For the text-containing cell, return its midpoint in [x, y] coordinate format. 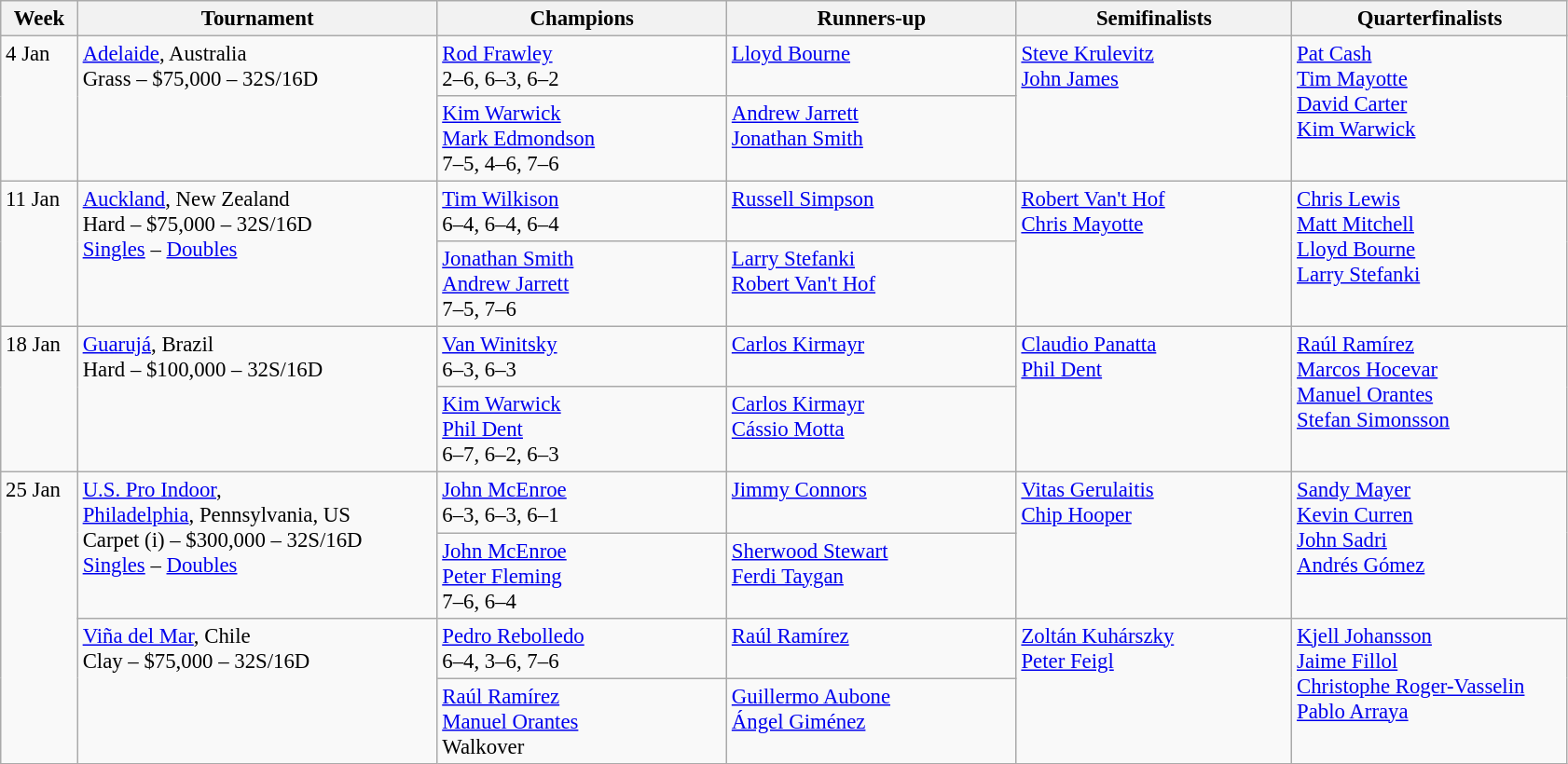
Jimmy Connors [873, 503]
Rod Frawley 2–6, 6–3, 6–2 [582, 67]
Van Winitsky 6–3, 6–3 [582, 358]
Viña del Mar, Chile Clay – $75,000 – 32S/16D [257, 690]
Kim Warwick Phil Dent 6–7, 6–2, 6–3 [582, 430]
Steve Krulevitz John James [1154, 109]
Adelaide, Australia Grass – $75,000 – 32S/16D [257, 109]
Champions [582, 19]
Quarterfinalists [1430, 19]
Lloyd Bourne [873, 67]
Chris Lewis Matt Mitchell Lloyd Bourne Larry Stefanki [1430, 254]
U.S. Pro Indoor, Philadelphia, Pennsylvania, US Carpet (i) – $300,000 – 32S/16D Singles – Doubles [257, 545]
18 Jan [39, 400]
Jonathan Smith Andrew Jarrett 7–5, 7–6 [582, 284]
Tim Wilkison 6–4, 6–4, 6–4 [582, 212]
Sandy Mayer Kevin Curren John Sadri Andrés Gómez [1430, 545]
11 Jan [39, 254]
John McEnroe Peter Fleming 7–6, 6–4 [582, 576]
Semifinalists [1154, 19]
Auckland, New Zealand Hard – $75,000 – 32S/16D Singles – Doubles [257, 254]
Carlos Kirmayr [873, 358]
Russell Simpson [873, 212]
Raúl Ramírez [873, 648]
4 Jan [39, 109]
Guarujá, Brazil Hard – $100,000 – 32S/16D [257, 400]
Sherwood Stewart Ferdi Taygan [873, 576]
Tournament [257, 19]
Larry Stefanki Robert Van't Hof [873, 284]
Vitas Gerulaitis Chip Hooper [1154, 545]
Pedro Rebolledo 6–4, 3–6, 7–6 [582, 648]
Raúl Ramírez Marcos Hocevar Manuel Orantes Stefan Simonsson [1430, 400]
Robert Van't Hof Chris Mayotte [1154, 254]
Claudio Panatta Phil Dent [1154, 400]
John McEnroe 6–3, 6–3, 6–1 [582, 503]
Raúl Ramírez Manuel Orantes Walkover [582, 721]
Andrew Jarrett Jonathan Smith [873, 139]
Kjell Johansson Jaime Fillol Christophe Roger-Vasselin Pablo Arraya [1430, 690]
Runners-up [873, 19]
Zoltán Kuhárszky Peter Feigl [1154, 690]
Guillermo Aubone Ángel Giménez [873, 721]
Pat Cash Tim Mayotte David Carter Kim Warwick [1430, 109]
Kim Warwick Mark Edmondson 7–5, 4–6, 7–6 [582, 139]
Week [39, 19]
25 Jan [39, 618]
Carlos Kirmayr Cássio Motta [873, 430]
